From the cell containing the given text, extract its center point as [x, y] coordinate. 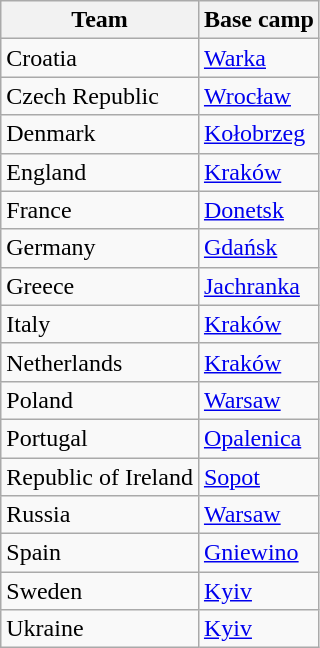
Greece [100, 286]
Donetsk [258, 210]
Denmark [100, 134]
Opalenica [258, 438]
Ukraine [100, 629]
Sweden [100, 591]
Wrocław [258, 96]
Czech Republic [100, 96]
Germany [100, 248]
Portugal [100, 438]
Team [100, 20]
Republic of Ireland [100, 477]
Russia [100, 515]
Base camp [258, 20]
England [100, 172]
Warka [258, 58]
Netherlands [100, 362]
Spain [100, 553]
Sopot [258, 477]
Gdańsk [258, 248]
Gniewino [258, 553]
France [100, 210]
Jachranka [258, 286]
Italy [100, 324]
Kołobrzeg [258, 134]
Croatia [100, 58]
Poland [100, 400]
